Search for the cell housing the specified text and yield its [X, Y] center coordinate. 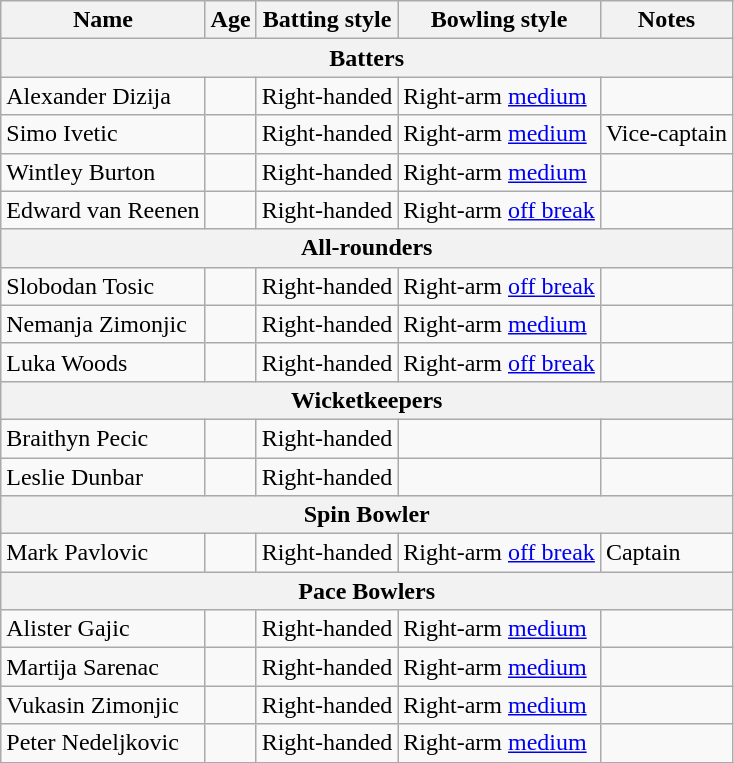
Batting style [327, 20]
Martija Sarenac [103, 667]
Age [230, 20]
Batters [367, 58]
Braithyn Pecic [103, 438]
Vice-captain [666, 134]
Spin Bowler [367, 515]
Peter Nedeljkovic [103, 743]
Vukasin Zimonjic [103, 705]
Notes [666, 20]
Edward van Reenen [103, 210]
Nemanja Zimonjic [103, 324]
Simo Ivetic [103, 134]
Mark Pavlovic [103, 553]
Name [103, 20]
Luka Woods [103, 362]
Wicketkeepers [367, 400]
Slobodan Tosic [103, 286]
Alister Gajic [103, 629]
Bowling style [500, 20]
Pace Bowlers [367, 591]
Captain [666, 553]
All-rounders [367, 248]
Leslie Dunbar [103, 477]
Wintley Burton [103, 172]
Alexander Dizija [103, 96]
